Extract the (x, y) coordinate from the center of the cell holding the provided text.  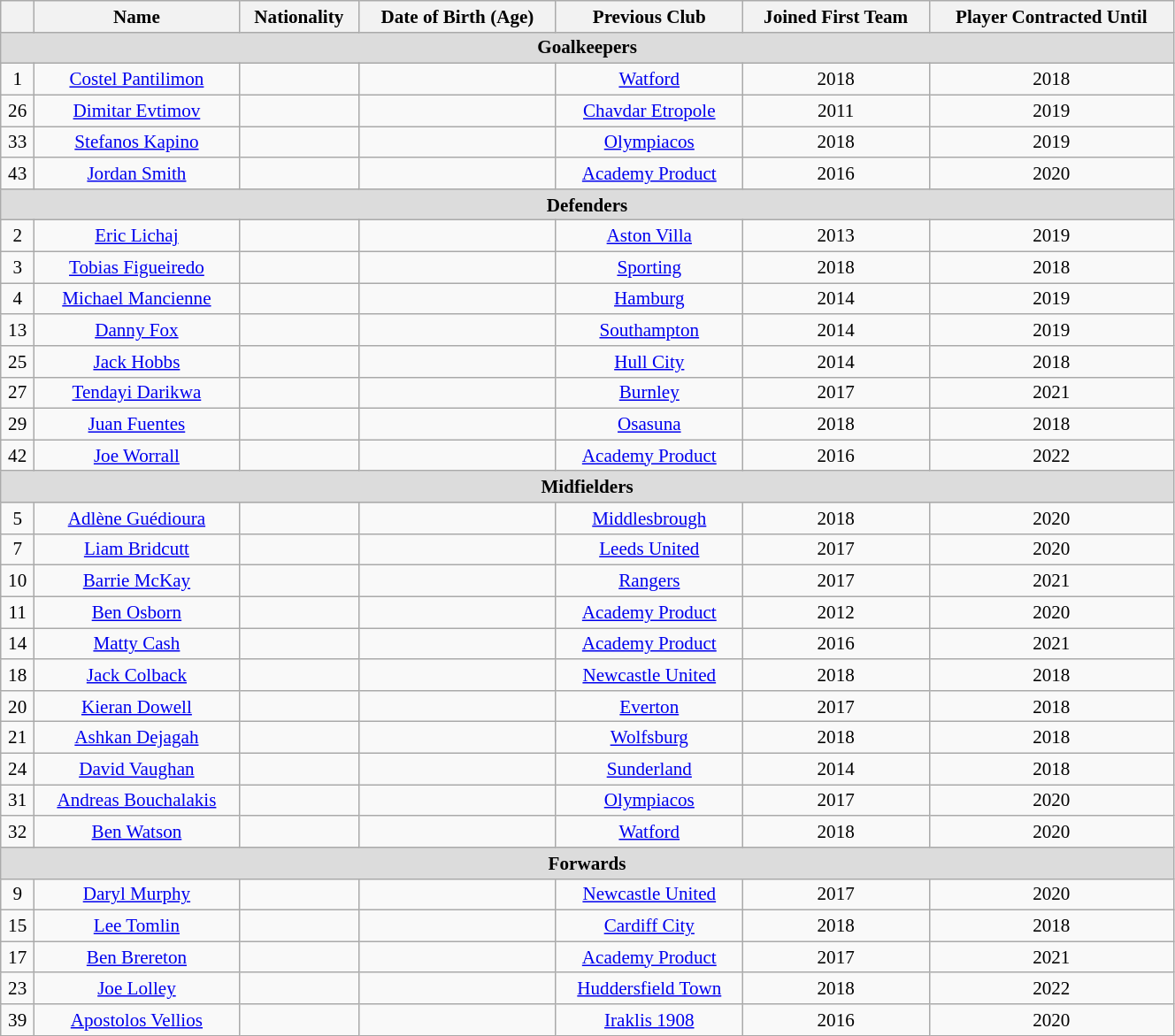
Juan Fuentes (137, 425)
11 (18, 612)
Everton (649, 706)
Rangers (649, 580)
Forwards (587, 863)
10 (18, 580)
Sporting (649, 267)
2012 (835, 612)
24 (18, 768)
3 (18, 267)
Danny Fox (137, 329)
14 (18, 644)
Ben Brereton (137, 957)
18 (18, 674)
1 (18, 80)
9 (18, 894)
Ashkan Dejagah (137, 738)
Adlène Guédioura (137, 518)
Middlesbrough (649, 518)
Previous Club (649, 16)
Stefanos Kapino (137, 142)
Apostolos Vellios (137, 1019)
4 (18, 299)
Dimitar Evtimov (137, 110)
2011 (835, 110)
25 (18, 361)
Costel Pantilimon (137, 80)
42 (18, 455)
Ben Osborn (137, 612)
7 (18, 549)
Wolfsburg (649, 738)
Jordan Smith (137, 173)
Daryl Murphy (137, 894)
Joe Worrall (137, 455)
13 (18, 329)
Osasuna (649, 425)
David Vaughan (137, 768)
Liam Bridcutt (137, 549)
Eric Lichaj (137, 235)
Date of Birth (Age) (457, 16)
Joined First Team (835, 16)
33 (18, 142)
Goalkeepers (587, 48)
23 (18, 987)
43 (18, 173)
Joe Lolley (137, 987)
Jack Colback (137, 674)
Defenders (587, 203)
Tendayi Darikwa (137, 393)
Ben Watson (137, 832)
39 (18, 1019)
Name (137, 16)
Burnley (649, 393)
Midfielders (587, 487)
Andreas Bouchalakis (137, 800)
Matty Cash (137, 644)
17 (18, 957)
Jack Hobbs (137, 361)
29 (18, 425)
26 (18, 110)
2013 (835, 235)
Nationality (299, 16)
Chavdar Etropole (649, 110)
Southampton (649, 329)
2 (18, 235)
Hull City (649, 361)
Kieran Dowell (137, 706)
27 (18, 393)
Huddersfield Town (649, 987)
21 (18, 738)
15 (18, 925)
Lee Tomlin (137, 925)
Iraklis 1908 (649, 1019)
Tobias Figueiredo (137, 267)
Cardiff City (649, 925)
20 (18, 706)
Hamburg (649, 299)
Michael Mancienne (137, 299)
5 (18, 518)
32 (18, 832)
31 (18, 800)
Barrie McKay (137, 580)
Sunderland (649, 768)
Leeds United (649, 549)
Player Contracted Until (1051, 16)
Aston Villa (649, 235)
